Scan for the cell matching the given text and deliver its (x, y) coordinate at center. 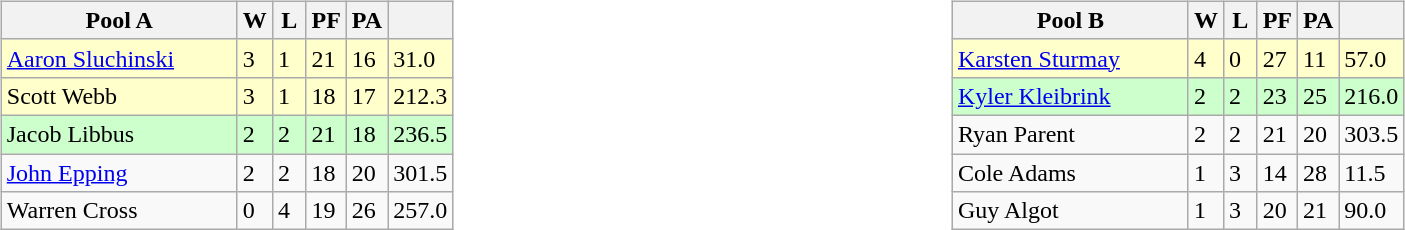
216.0 (1372, 96)
Scott Webb (119, 96)
Guy Algot (1070, 211)
303.5 (1372, 134)
Aaron Sluchinski (119, 58)
16 (366, 58)
11.5 (1372, 173)
27 (1277, 58)
17 (366, 96)
257.0 (420, 211)
90.0 (1372, 211)
Kyler Kleibrink (1070, 96)
Jacob Libbus (119, 134)
Cole Adams (1070, 173)
212.3 (420, 96)
John Epping (119, 173)
31.0 (420, 58)
28 (1318, 173)
23 (1277, 96)
Warren Cross (119, 211)
11 (1318, 58)
57.0 (1372, 58)
25 (1318, 96)
14 (1277, 173)
19 (326, 211)
301.5 (420, 173)
Ryan Parent (1070, 134)
236.5 (420, 134)
26 (366, 211)
Karsten Sturmay (1070, 58)
Pool A (119, 20)
Pool B (1070, 20)
